Return the (X, Y) coordinate for the center point of the cell that contains the specified text.  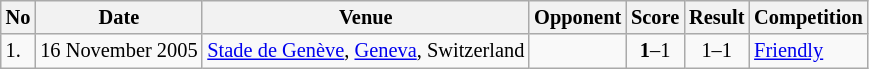
Friendly (808, 51)
Result (716, 17)
1. (18, 51)
Score (655, 17)
Opponent (578, 17)
Venue (366, 17)
Competition (808, 17)
Date (118, 17)
No (18, 17)
16 November 2005 (118, 51)
Stade de Genève, Geneva, Switzerland (366, 51)
